Determine the [x, y] coordinate at the center of the cell enclosing the given text.  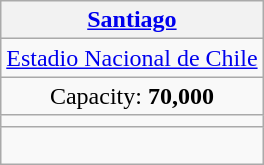
Santiago [132, 20]
Capacity: 70,000 [132, 96]
Estadio Nacional de Chile [132, 58]
